From the cell containing the given text, extract its center point as (X, Y) coordinate. 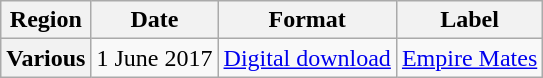
Region (46, 20)
Date (154, 20)
Label (469, 20)
Empire Mates (469, 58)
Various (46, 58)
1 June 2017 (154, 58)
Digital download (307, 58)
Format (307, 20)
